Output the (x, y) coordinate of the center of the cell containing the given text.  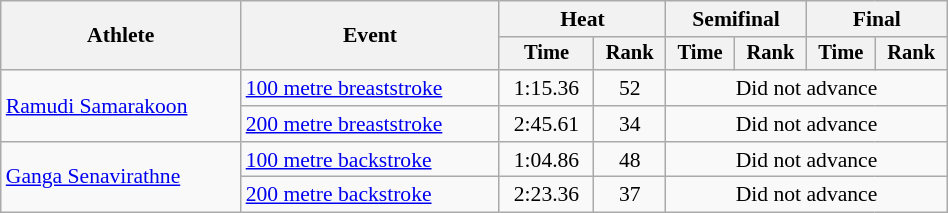
200 metre breaststroke (370, 124)
34 (630, 124)
Ramudi Samarakoon (121, 106)
Athlete (121, 36)
1:15.36 (546, 88)
100 metre breaststroke (370, 88)
Ganga Senavirathne (121, 178)
48 (630, 160)
200 metre backstroke (370, 195)
2:23.36 (546, 195)
100 metre backstroke (370, 160)
1:04.86 (546, 160)
Heat (582, 19)
37 (630, 195)
52 (630, 88)
Semifinal (736, 19)
2:45.61 (546, 124)
Final (876, 19)
Event (370, 36)
